Identify which cell holds the provided text, then report its (X, Y) central coordinate. 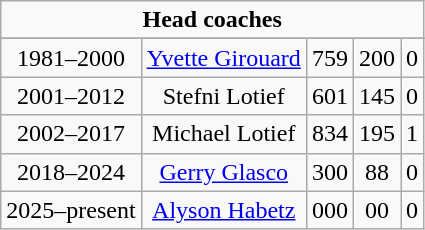
300 (330, 172)
2025–present (71, 210)
Gerry Glasco (224, 172)
601 (330, 96)
200 (376, 58)
88 (376, 172)
00 (376, 210)
Michael Lotief (224, 134)
Alyson Habetz (224, 210)
1 (412, 134)
145 (376, 96)
195 (376, 134)
759 (330, 58)
1981–2000 (71, 58)
Stefni Lotief (224, 96)
000 (330, 210)
2018–2024 (71, 172)
Yvette Girouard (224, 58)
2001–2012 (71, 96)
2002–2017 (71, 134)
Head coaches (212, 20)
834 (330, 134)
